Return the (X, Y) coordinate for the center point of the cell that contains the specified text.  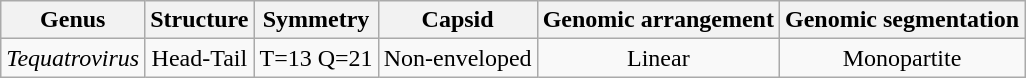
Non-enveloped (458, 58)
Genus (73, 20)
Linear (658, 58)
Structure (200, 20)
Genomic segmentation (902, 20)
Monopartite (902, 58)
Capsid (458, 20)
Genomic arrangement (658, 20)
Symmetry (316, 20)
Tequatrovirus (73, 58)
T=13 Q=21 (316, 58)
Head-Tail (200, 58)
